Pinpoint the cell where the given text exists, returning its (x, y) midpoint coordinate. 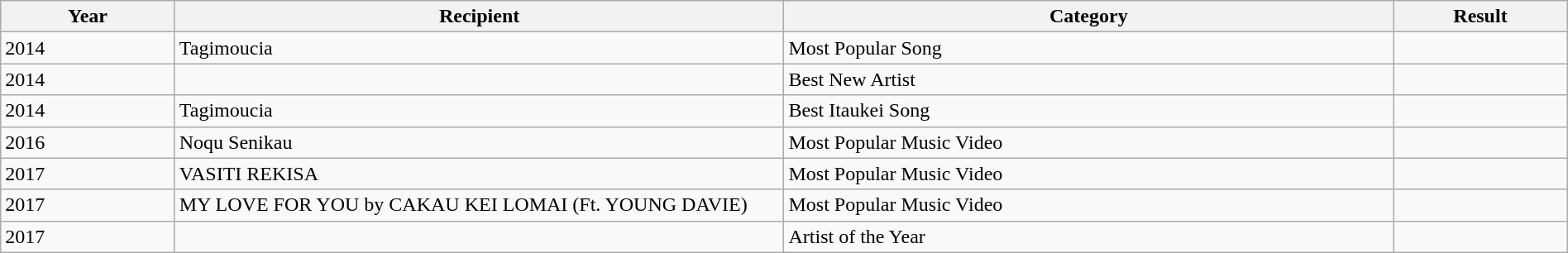
Most Popular Song (1088, 48)
Noqu Senikau (480, 142)
MY LOVE FOR YOU by CAKAU KEI LOMAI (Ft. YOUNG DAVIE) (480, 205)
2016 (88, 142)
Best Itaukei Song (1088, 111)
Recipient (480, 17)
Result (1480, 17)
Category (1088, 17)
Best New Artist (1088, 79)
VASITI REKISA (480, 174)
Artist of the Year (1088, 236)
Year (88, 17)
